Capture the cell that displays the provided text and extract its (x, y) central coordinate. 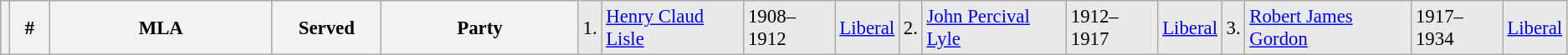
1912–1917 (1113, 28)
1917–1934 (1458, 28)
2. (910, 28)
3. (1233, 28)
# (29, 28)
1908–1912 (790, 28)
Henry Claud Lisle (673, 28)
Served (326, 28)
Party (480, 28)
MLA (161, 28)
John Percival Lyle (994, 28)
1. (590, 28)
Robert James Gordon (1329, 28)
